From the cell containing the given text, extract its center point as [x, y] coordinate. 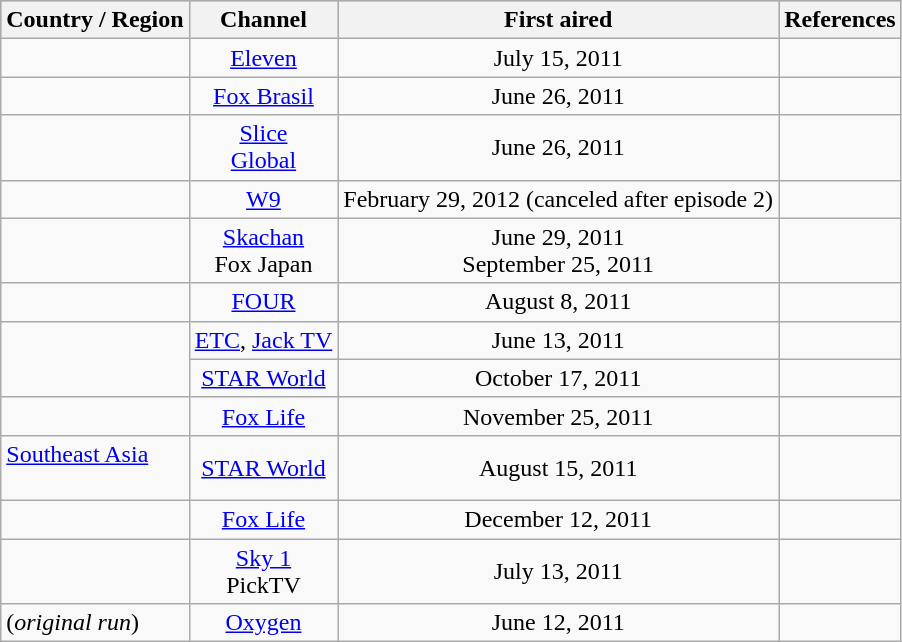
Sky 1PickTV [264, 570]
SliceGlobal [264, 148]
Channel [264, 20]
June 12, 2011 [558, 623]
W9 [264, 199]
Country / Region [95, 20]
Oxygen [264, 623]
Southeast Asia [95, 468]
November 25, 2011 [558, 416]
August 8, 2011 [558, 302]
June 13, 2011 [558, 340]
Fox Brasil [264, 96]
FOUR [264, 302]
(original run) [95, 623]
October 17, 2011 [558, 378]
ETC, Jack TV [264, 340]
Eleven [264, 58]
July 13, 2011 [558, 570]
December 12, 2011 [558, 519]
July 15, 2011 [558, 58]
June 29, 2011September 25, 2011 [558, 250]
February 29, 2012 (canceled after episode 2) [558, 199]
First aired [558, 20]
SkachanFox Japan [264, 250]
August 15, 2011 [558, 468]
References [840, 20]
